Find where the given text appears and provide that cell's center as (X, Y) coordinate. 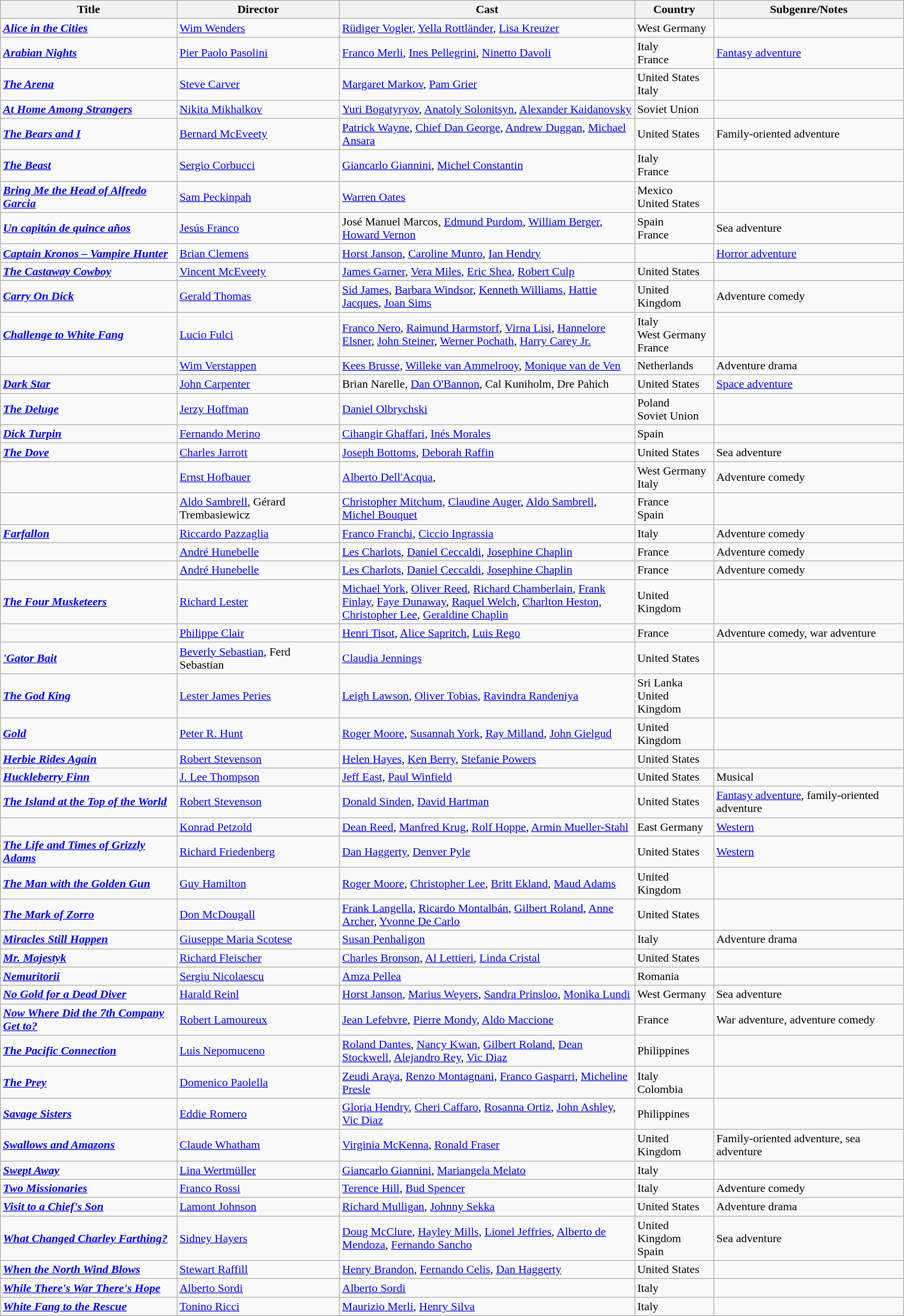
Soviet Union (674, 109)
Brian Narelle, Dan O'Bannon, Cal Kuniholm, Dre Pahich (487, 384)
Nemuritorii (89, 976)
Pier Paolo Pasolini (258, 53)
While There's War There's Hope (89, 1288)
The Four Musketeers (89, 602)
Richard Fleischer (258, 958)
Savage Sisters (89, 1113)
United StatesItaly (674, 84)
Lester James Peries (258, 696)
Farfallon (89, 533)
Lucio Fulci (258, 334)
Beverly Sebastian, Ferd Sebastian (258, 658)
Brian Clemens (258, 253)
The Arena (89, 84)
Amza Pellea (487, 976)
When the North Wind Blows (89, 1270)
Dark Star (89, 384)
Swept Away (89, 1170)
PolandSoviet Union (674, 409)
Ernst Hofbauer (258, 477)
Family-oriented adventure (808, 134)
Charles Bronson, Al Lettieri, Linda Cristal (487, 958)
Henry Brandon, Fernando Celis, Dan Haggerty (487, 1270)
Michael York, Oliver Reed, Richard Chamberlain, Frank Finlay, Faye Dunaway, Raquel Welch, Charlton Heston, Christopher Lee, Geraldine Chaplin (487, 602)
Two Missionaries (89, 1189)
Sergiu Nicolaescu (258, 976)
Doug McClure, Hayley Mills, Lionel Jeffries, Alberto de Mendoza, Fernando Sancho (487, 1238)
At Home Among Strangers (89, 109)
The Mark of Zorro (89, 914)
Cast (487, 10)
Giancarlo Giannini, Mariangela Melato (487, 1170)
FranceSpain (674, 509)
Huckleberry Finn (89, 777)
Riccardo Pazzaglia (258, 533)
Alberto Dell'Acqua, (487, 477)
White Fang to the Rescue (89, 1306)
Fantasy adventure (808, 53)
The Life and Times of Grizzly Adams (89, 852)
Harald Reinl (258, 994)
Guy Hamilton (258, 883)
No Gold for a Dead Diver (89, 994)
Eddie Romero (258, 1113)
Helen Hayes, Ken Berry, Stefanie Powers (487, 758)
Joseph Bottoms, Deborah Raffin (487, 452)
What Changed Charley Farthing? (89, 1238)
Mr. Majestyk (89, 958)
Wim Verstappen (258, 366)
Gold (89, 734)
Subgenre/Notes (808, 10)
War adventure, adventure comedy (808, 1020)
Captain Kronos – Vampire Hunter (89, 253)
East Germany (674, 827)
Netherlands (674, 366)
Herbie Rides Again (89, 758)
Jerzy Hoffman (258, 409)
Challenge to White Fang (89, 334)
Philippe Clair (258, 633)
Sid James, Barbara Windsor, Kenneth Williams, Hattie Jacques, Joan Sims (487, 296)
Family-oriented adventure, sea adventure (808, 1145)
ItalyWest GermanyFrance (674, 334)
Maurizio Merli, Henry Silva (487, 1306)
Donald Sinden, David Hartman (487, 802)
Roger Moore, Christopher Lee, Britt Ekland, Maud Adams (487, 883)
Director (258, 10)
Wim Wenders (258, 28)
John Carpenter (258, 384)
Terence Hill, Bud Spencer (487, 1189)
Claude Whatham (258, 1145)
The Prey (89, 1082)
Miracles Still Happen (89, 939)
Susan Penhaligon (487, 939)
Bernard McEveety (258, 134)
Henri Tisot, Alice Sapritch, Luis Rego (487, 633)
Virginia McKenna, Ronald Fraser (487, 1145)
Dan Haggerty, Denver Pyle (487, 852)
Sergio Corbucci (258, 165)
Jeff East, Paul Winfield (487, 777)
The God King (89, 696)
Carry On Dick (89, 296)
Swallows and Amazons (89, 1145)
Richard Lester (258, 602)
Adventure comedy, war adventure (808, 633)
Patrick Wayne, Chief Dan George, Andrew Duggan, Michael Ansara (487, 134)
Visit to a Chief's Son (89, 1207)
The Deluge (89, 409)
Romania (674, 976)
Alice in the Cities (89, 28)
Arabian Nights (89, 53)
Dean Reed, Manfred Krug, Rolf Hoppe, Armin Mueller-Stahl (487, 827)
ItalyColombia (674, 1082)
Richard Friedenberg (258, 852)
Claudia Jennings (487, 658)
Rüdiger Vogler, Yella Rottländer, Lisa Kreuzer (487, 28)
Lamont Johnson (258, 1207)
J. Lee Thompson (258, 777)
Horst Janson, Marius Weyers, Sandra Prinsloo, Monika Lundi (487, 994)
Yuri Bogatyryov, Anatoly Solonitsyn, Alexander Kaidanovsky (487, 109)
Warren Oates (487, 197)
Robert Lamoureux (258, 1020)
Franco Franchi, Ciccio Ingrassia (487, 533)
The Beast (89, 165)
Konrad Petzold (258, 827)
Un capitán de quince años (89, 228)
Roland Dantes, Nancy Kwan, Gilbert Roland, Dean Stockwell, Alejandro Rey, Vic Diaz (487, 1050)
Peter R. Hunt (258, 734)
Franco Rossi (258, 1189)
Aldo Sambrell, Gérard Trembasiewicz (258, 509)
MexicoUnited States (674, 197)
Nikita Mikhalkov (258, 109)
Franco Merli, Ines Pellegrini, Ninetto Davoli (487, 53)
Musical (808, 777)
José Manuel Marcos, Edmund Purdom, William Berger, Howard Vernon (487, 228)
Charles Jarrott (258, 452)
Gerald Thomas (258, 296)
Sri LankaUnited Kingdom (674, 696)
Stewart Raffill (258, 1270)
Lina Wertmüller (258, 1170)
Giuseppe Maria Scotese (258, 939)
Country (674, 10)
Leigh Lawson, Oliver Tobias, Ravindra Randeniya (487, 696)
Richard Mulligan, Johnny Sekka (487, 1207)
Jean Lefebvre, Pierre Mondy, Aldo Maccione (487, 1020)
Tonino Ricci (258, 1306)
Margaret Markov, Pam Grier (487, 84)
Daniel Olbrychski (487, 409)
Fantasy adventure, family-oriented adventure (808, 802)
Horror adventure (808, 253)
Kees Brusse, Willeke van Ammelrooy, Monique van de Ven (487, 366)
Don McDougall (258, 914)
Cihangir Ghaffari, Inés Morales (487, 434)
The Bears and I (89, 134)
Now Where Did the 7th Company Get to? (89, 1020)
The Man with the Golden Gun (89, 883)
Frank Langella, Ricardo Montalbán, Gilbert Roland, Anne Archer, Yvonne De Carlo (487, 914)
The Island at the Top of the World (89, 802)
Zeudi Araya, Renzo Montagnani, Franco Gasparri, Micheline Presle (487, 1082)
SpainFrance (674, 228)
Sidney Hayers (258, 1238)
West GermanyItaly (674, 477)
Roger Moore, Susannah York, Ray Milland, John Gielgud (487, 734)
Fernando Merino (258, 434)
Bring Me the Head of Alfredo Garcia (89, 197)
James Garner, Vera Miles, Eric Shea, Robert Culp (487, 271)
United KingdomSpain (674, 1238)
Domenico Paolella (258, 1082)
Space adventure (808, 384)
Jesús Franco (258, 228)
Giancarlo Giannini, Michel Constantin (487, 165)
Horst Janson, Caroline Munro, Ian Hendry (487, 253)
The Pacific Connection (89, 1050)
Title (89, 10)
Sam Peckinpah (258, 197)
Spain (674, 434)
Franco Nero, Raimund Harmstorf, Virna Lisi, Hannelore Elsner, John Steiner, Werner Pochath, Harry Carey Jr. (487, 334)
Steve Carver (258, 84)
Dick Turpin (89, 434)
Gloria Hendry, Cheri Caffaro, Rosanna Ortiz, John Ashley, Vic Diaz (487, 1113)
Luis Nepomuceno (258, 1050)
The Castaway Cowboy (89, 271)
Christopher Mitchum, Claudine Auger, Aldo Sambrell, Michel Bouquet (487, 509)
Vincent McEveety (258, 271)
'Gator Bait (89, 658)
The Dove (89, 452)
